Determine the [x, y] coordinate at the center of the cell enclosing the given text.  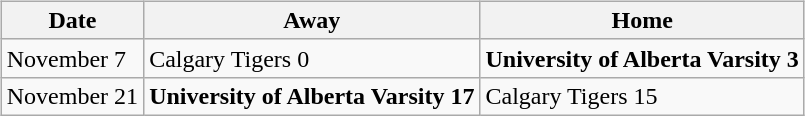
Calgary Tigers 0 [312, 58]
Home [642, 20]
Calgary Tigers 15 [642, 96]
Away [312, 20]
Date [72, 20]
University of Alberta Varsity 17 [312, 96]
November 7 [72, 58]
University of Alberta Varsity 3 [642, 58]
November 21 [72, 96]
